Output the [x, y] coordinate of the center of the cell containing the given text.  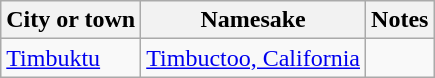
Notes [400, 20]
Timbuktu [71, 58]
Timbuctoo, California [254, 58]
City or town [71, 20]
Namesake [254, 20]
